Return the (x, y) coordinate for the center point of the cell that contains the specified text.  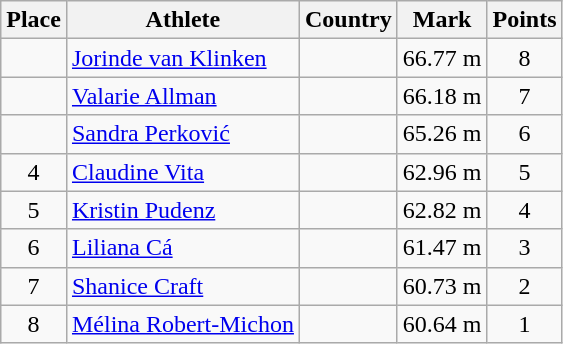
2 (524, 286)
Mark (442, 20)
Claudine Vita (182, 172)
61.47 m (442, 248)
60.73 m (442, 286)
60.64 m (442, 324)
62.82 m (442, 210)
Valarie Allman (182, 96)
66.77 m (442, 58)
Country (348, 20)
65.26 m (442, 134)
Sandra Perković (182, 134)
Athlete (182, 20)
Mélina Robert-Michon (182, 324)
Points (524, 20)
Place (34, 20)
3 (524, 248)
Jorinde van Klinken (182, 58)
1 (524, 324)
66.18 m (442, 96)
Shanice Craft (182, 286)
62.96 m (442, 172)
Kristin Pudenz (182, 210)
Liliana Cá (182, 248)
